Provide the [x, y] coordinate of the cell's center where the given text is located.  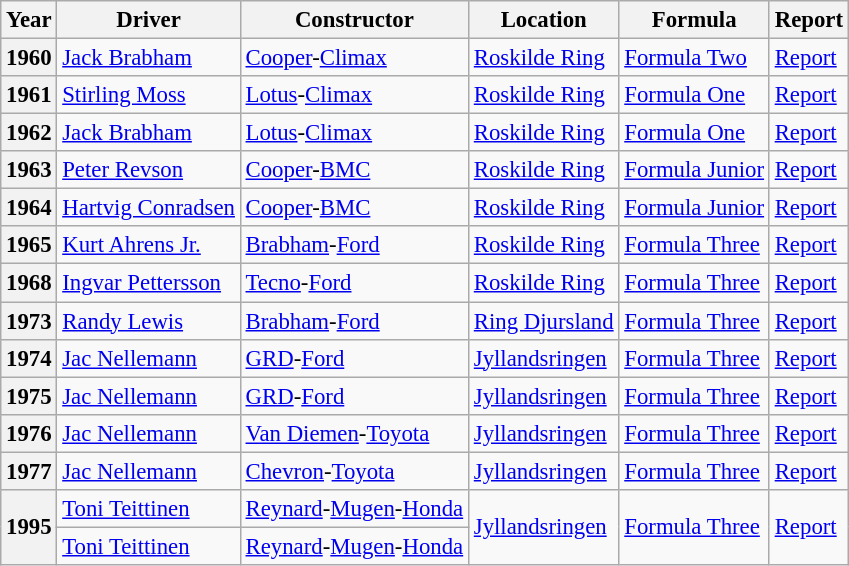
Cooper-Climax [354, 58]
Ingvar Pettersson [148, 283]
1976 [29, 433]
Randy Lewis [148, 321]
Stirling Moss [148, 95]
1964 [29, 208]
Tecno-Ford [354, 283]
Hartvig Conradsen [148, 208]
1962 [29, 133]
Ring Djursland [543, 321]
1965 [29, 245]
Constructor [354, 20]
1995 [29, 528]
Driver [148, 20]
Peter Revson [148, 170]
Kurt Ahrens Jr. [148, 245]
Location [543, 20]
1960 [29, 58]
1968 [29, 283]
Formula [694, 20]
1961 [29, 95]
Year [29, 20]
Van Diemen-Toyota [354, 433]
1963 [29, 170]
1975 [29, 396]
1974 [29, 358]
Chevron-Toyota [354, 471]
1973 [29, 321]
1977 [29, 471]
Formula Two [694, 58]
